Scan for the cell matching the given text and deliver its [X, Y] coordinate at center. 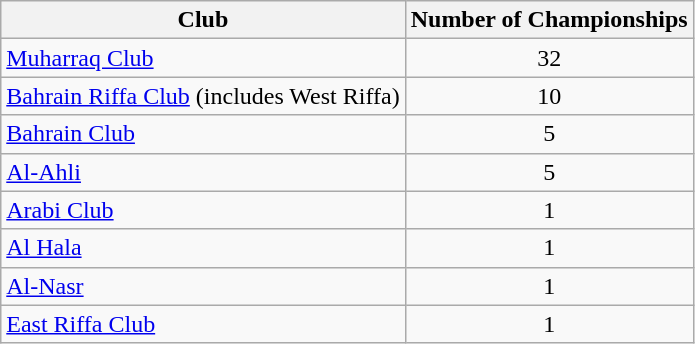
Al-Ahli [203, 172]
Al Hala [203, 248]
Club [203, 20]
Bahrain Club [203, 134]
Bahrain Riffa Club (includes West Riffa) [203, 96]
Al-Nasr [203, 286]
10 [549, 96]
East Riffa Club [203, 324]
Number of Championships [549, 20]
32 [549, 58]
Muharraq Club [203, 58]
Arabi Club [203, 210]
